Identify which cell holds the provided text, then report its [X, Y] central coordinate. 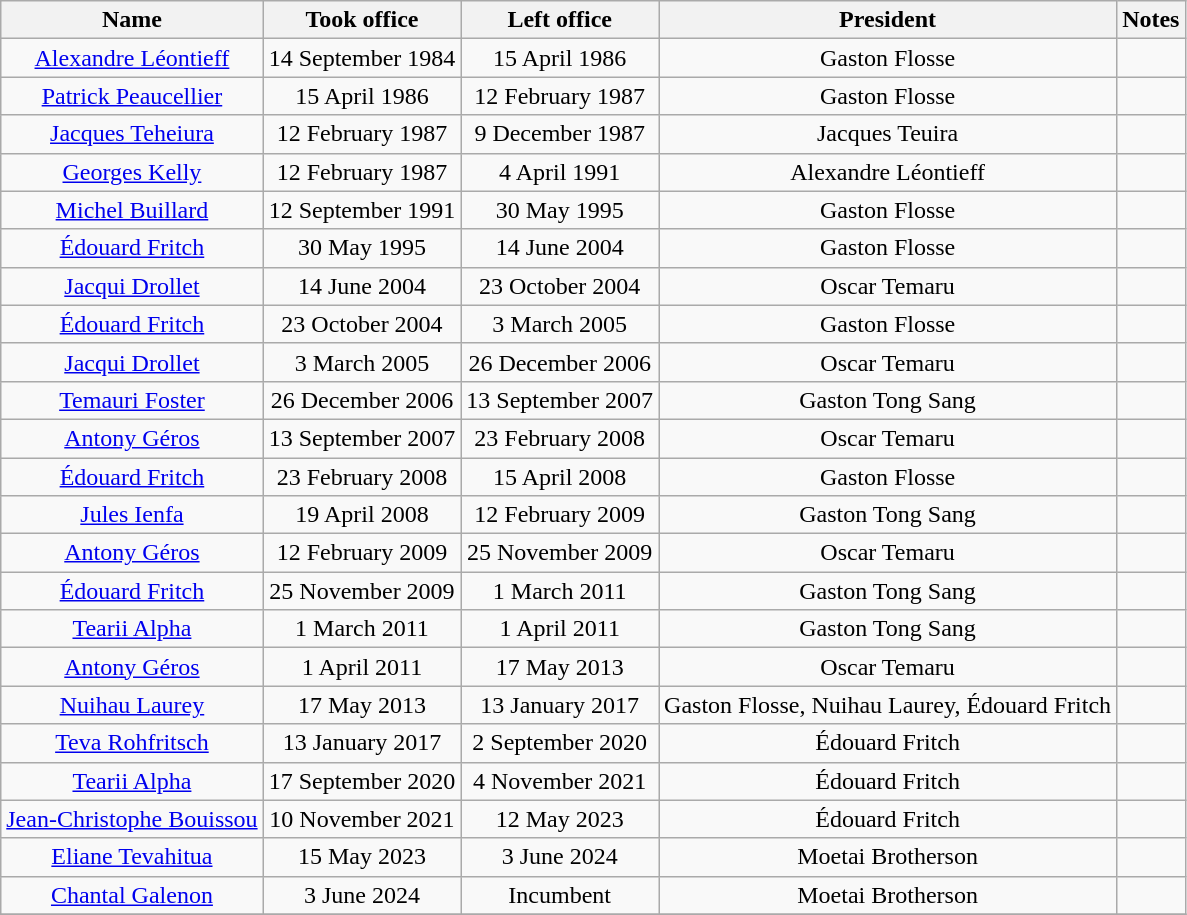
Incumbent [560, 895]
Jacques Teuira [888, 134]
Teva Rohfritsch [132, 743]
Eliane Tevahitua [132, 857]
Gaston Flosse, Nuihau Laurey, Édouard Fritch [888, 705]
Took office [362, 20]
Temauri Foster [132, 400]
Nuihau Laurey [132, 705]
Notes [1151, 20]
Michel Buillard [132, 210]
19 April 2008 [362, 515]
Jacques Teheiura [132, 134]
4 April 1991 [560, 172]
12 September 1991 [362, 210]
9 December 1987 [560, 134]
Chantal Galenon [132, 895]
President [888, 20]
2 September 2020 [560, 743]
Left office [560, 20]
4 November 2021 [560, 781]
Jules Ienfa [132, 515]
Patrick Peaucellier [132, 96]
Jean-Christophe Bouissou [132, 819]
Name [132, 20]
10 November 2021 [362, 819]
15 May 2023 [362, 857]
Georges Kelly [132, 172]
14 September 1984 [362, 58]
17 September 2020 [362, 781]
15 April 2008 [560, 477]
12 May 2023 [560, 819]
